Return [X, Y] of the center of cell containing provided text 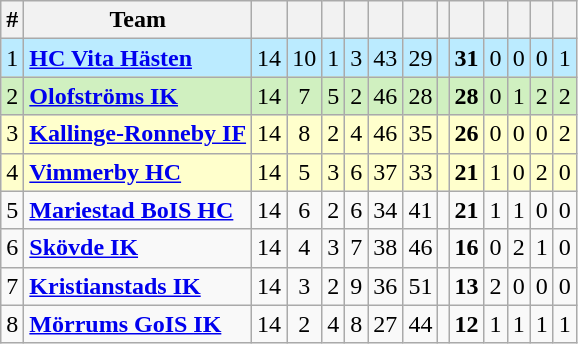
9 [356, 286]
31 [466, 58]
10 [304, 58]
Olofströms IK [138, 96]
13 [466, 286]
Mörrums GoIS IK [138, 324]
29 [420, 58]
16 [466, 248]
36 [386, 286]
34 [386, 210]
HC Vita Hästen [138, 58]
Vimmerby HC [138, 172]
33 [420, 172]
26 [466, 134]
# [12, 20]
41 [420, 210]
Team [138, 20]
51 [420, 286]
43 [386, 58]
44 [420, 324]
27 [386, 324]
Kallinge-Ronneby IF [138, 134]
Kristianstads IK [138, 286]
35 [420, 134]
Mariestad BoIS HC [138, 210]
37 [386, 172]
38 [386, 248]
Skövde IK [138, 248]
12 [466, 324]
